Pinpoint the cell where the given text exists, returning its [x, y] midpoint coordinate. 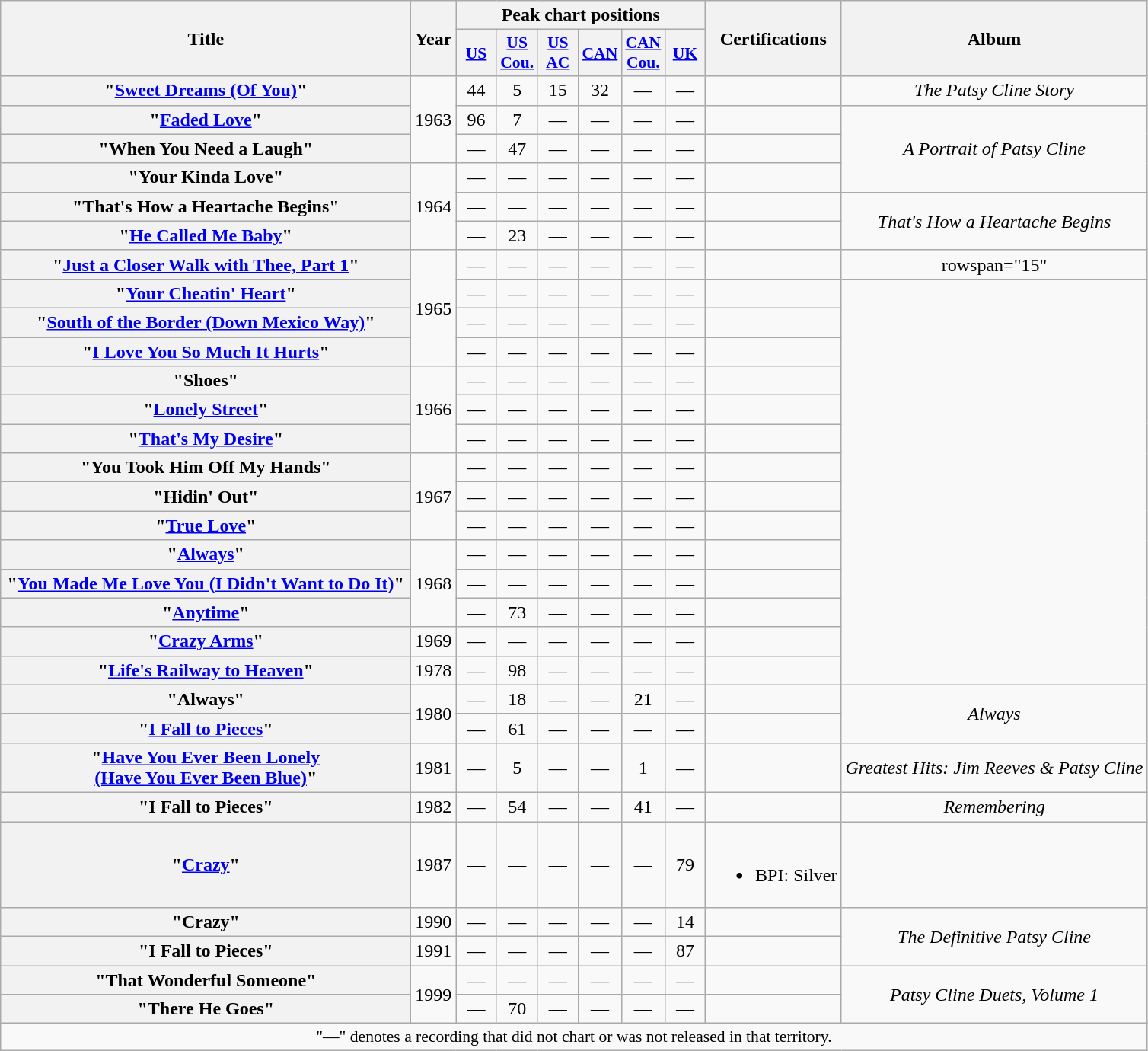
Peak chart positions [581, 15]
"That Wonderful Someone" [206, 980]
98 [517, 670]
"Lonely Street" [206, 410]
"You Made Me Love You (I Didn't Want to Do It)" [206, 583]
"I Love You So Much It Hurts" [206, 351]
rowspan="15" [994, 264]
"—" denotes a recording that did not chart or was not released in that territory. [574, 1037]
96 [477, 120]
1999 [434, 995]
The Patsy Cline Story [994, 91]
1987 [434, 864]
USAC [557, 53]
1969 [434, 641]
61 [517, 728]
1991 [434, 951]
"Faded Love" [206, 120]
1965 [434, 308]
23 [517, 235]
1963 [434, 120]
"Have You Ever Been Lonely(Have You Ever Been Blue)" [206, 768]
"Hidin' Out" [206, 497]
73 [517, 612]
"South of the Border (Down Mexico Way)" [206, 322]
Title [206, 38]
54 [517, 807]
1990 [434, 922]
"Just a Closer Walk with Thee, Part 1" [206, 264]
"Your Kinda Love" [206, 177]
79 [685, 864]
1964 [434, 206]
1982 [434, 807]
UK [685, 53]
70 [517, 1009]
"True Love" [206, 525]
"That's My Desire" [206, 439]
"Shoes" [206, 381]
"When You Need a Laugh" [206, 149]
1 [643, 768]
US [477, 53]
Always [994, 714]
"You Took Him Off My Hands" [206, 468]
21 [643, 699]
"Anytime" [206, 612]
"He Called Me Baby" [206, 235]
Remembering [994, 807]
"Life's Railway to Heaven" [206, 670]
The Definitive Patsy Cline [994, 937]
"Crazy Arms" [206, 641]
Album [994, 38]
47 [517, 149]
15 [557, 91]
That's How a Heartache Begins [994, 221]
USCou. [517, 53]
Year [434, 38]
CAN [600, 53]
"Sweet Dreams (Of You)" [206, 91]
1966 [434, 410]
Greatest Hits: Jim Reeves & Patsy Cline [994, 768]
87 [685, 951]
7 [517, 120]
41 [643, 807]
A Portrait of Patsy Cline [994, 149]
1978 [434, 670]
1967 [434, 497]
BPI: Silver [773, 864]
CANCou. [643, 53]
44 [477, 91]
1968 [434, 583]
1981 [434, 768]
1980 [434, 714]
Patsy Cline Duets, Volume 1 [994, 995]
"There He Goes" [206, 1009]
14 [685, 922]
32 [600, 91]
"That's How a Heartache Begins" [206, 206]
18 [517, 699]
Certifications [773, 38]
"Your Cheatin' Heart" [206, 293]
